Search for the cell housing the specified text and yield its [X, Y] center coordinate. 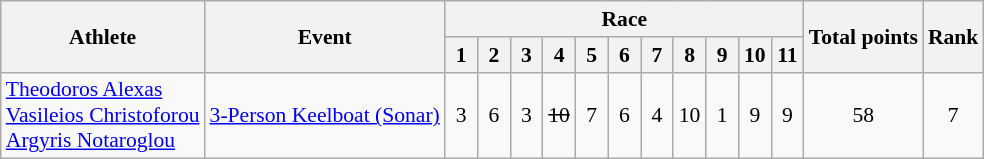
5 [592, 55]
Race [624, 19]
2 [494, 55]
8 [690, 55]
11 [788, 55]
Rank [954, 36]
58 [864, 116]
Total points [864, 36]
3-Person Keelboat (Sonar) [325, 116]
Event [325, 36]
Theodoros AlexasVasileios ChristoforouArgyris Notaroglou [103, 116]
Athlete [103, 36]
